For the text-containing cell, return its midpoint in (X, Y) coordinate format. 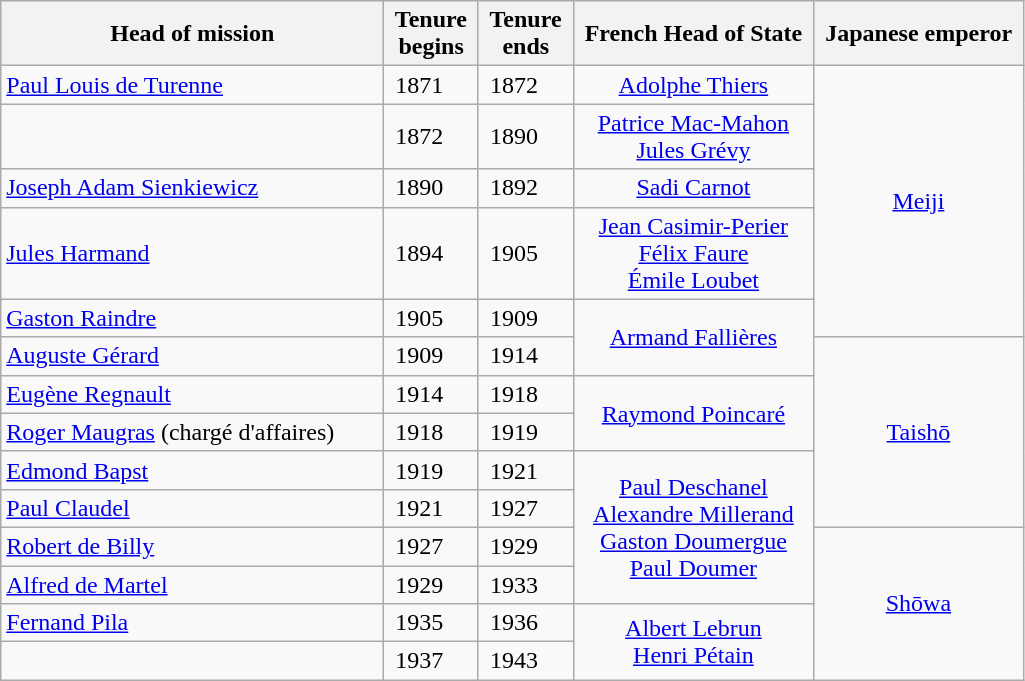
Paul Claudel (192, 508)
Joseph Adam Sienkiewicz (192, 188)
Roger Maugras (chargé d'affaires) (192, 432)
Fernand Pila (192, 623)
Adolphe Thiers (694, 85)
Meiji (918, 202)
1936 (526, 623)
Shōwa (918, 603)
Armand Fallières (694, 337)
Tenure ends (526, 34)
Edmond Bapst (192, 470)
Taishō (918, 432)
Auguste Gérard (192, 356)
Gaston Raindre (192, 318)
Jean Casimir-PerierFélix FaureÉmile Loubet (694, 253)
Tenure begins (432, 34)
Sadi Carnot (694, 188)
French Head of State (694, 34)
Eugène Regnault (192, 394)
Raymond Poincaré (694, 413)
Paul Louis de Turenne (192, 85)
Head of mission (192, 34)
1943 (526, 661)
Robert de Billy (192, 546)
Patrice Mac-MahonJules Grévy (694, 136)
Japanese emperor (918, 34)
1892 (526, 188)
1935 (432, 623)
Albert LebrunHenri Pétain (694, 642)
Paul DeschanelAlexandre MillerandGaston DoumerguePaul Doumer (694, 527)
Alfred de Martel (192, 585)
1894 (432, 253)
1937 (432, 661)
1871 (432, 85)
Jules Harmand (192, 253)
1933 (526, 585)
